From the cell containing the given text, extract its center point as (x, y) coordinate. 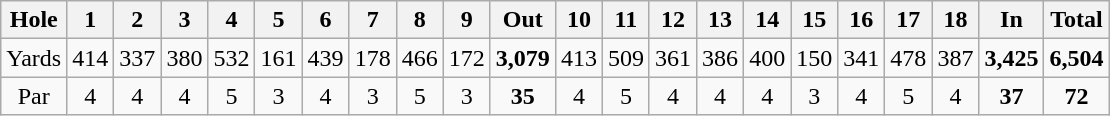
6 (326, 20)
11 (626, 20)
10 (578, 20)
9 (466, 20)
509 (626, 58)
341 (862, 58)
15 (814, 20)
172 (466, 58)
Out (522, 20)
150 (814, 58)
337 (138, 58)
7 (372, 20)
18 (956, 20)
466 (420, 58)
Yards (34, 58)
3,079 (522, 58)
1 (90, 20)
6,504 (1076, 58)
35 (522, 96)
400 (768, 58)
161 (278, 58)
37 (1012, 96)
361 (672, 58)
2 (138, 20)
3,425 (1012, 58)
178 (372, 58)
Hole (34, 20)
532 (232, 58)
12 (672, 20)
In (1012, 20)
478 (908, 58)
72 (1076, 96)
439 (326, 58)
Par (34, 96)
386 (720, 58)
414 (90, 58)
380 (184, 58)
14 (768, 20)
Total (1076, 20)
17 (908, 20)
13 (720, 20)
413 (578, 58)
8 (420, 20)
387 (956, 58)
16 (862, 20)
